Return (x, y) of the center of cell containing provided text 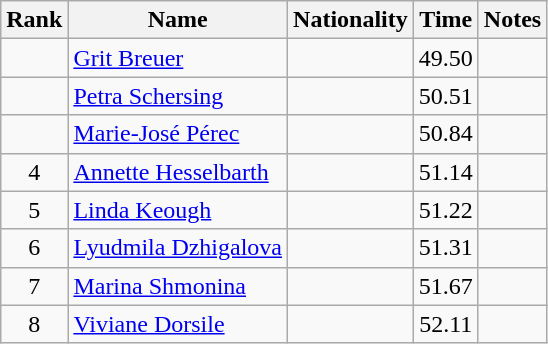
Grit Breuer (178, 58)
Marina Shmonina (178, 286)
50.51 (446, 96)
Lyudmila Dzhigalova (178, 248)
Viviane Dorsile (178, 324)
Marie-José Pérec (178, 134)
Petra Schersing (178, 96)
Name (178, 20)
49.50 (446, 58)
7 (34, 286)
4 (34, 172)
Nationality (351, 20)
51.31 (446, 248)
52.11 (446, 324)
51.22 (446, 210)
6 (34, 248)
5 (34, 210)
8 (34, 324)
Annette Hesselbarth (178, 172)
51.67 (446, 286)
Time (446, 20)
Linda Keough (178, 210)
51.14 (446, 172)
Notes (512, 20)
Rank (34, 20)
50.84 (446, 134)
